Provide the (x, y) coordinate of the cell's center where the given text is located.  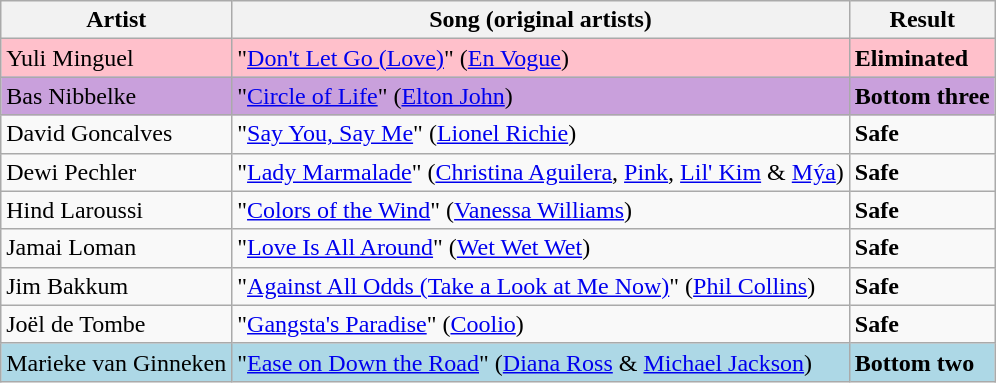
Dewi Pechler (116, 172)
Hind Laroussi (116, 210)
"Against All Odds (Take a Look at Me Now)" (Phil Collins) (541, 286)
"Love Is All Around" (Wet Wet Wet) (541, 248)
"Lady Marmalade" (Christina Aguilera, Pink, Lil' Kim & Mýa) (541, 172)
Artist (116, 20)
Song (original artists) (541, 20)
"Say You, Say Me" (Lionel Richie) (541, 134)
Yuli Minguel (116, 58)
Jamai Loman (116, 248)
Eliminated (922, 58)
David Goncalves (116, 134)
Bottom two (922, 362)
Result (922, 20)
"Colors of the Wind" (Vanessa Williams) (541, 210)
"Ease on Down the Road" (Diana Ross & Michael Jackson) (541, 362)
"Circle of Life" (Elton John) (541, 96)
Jim Bakkum (116, 286)
"Gangsta's Paradise" (Coolio) (541, 324)
Bottom three (922, 96)
Joël de Tombe (116, 324)
Bas Nibbelke (116, 96)
"Don't Let Go (Love)" (En Vogue) (541, 58)
Marieke van Ginneken (116, 362)
